From the cell containing the given text, extract its center point as (x, y) coordinate. 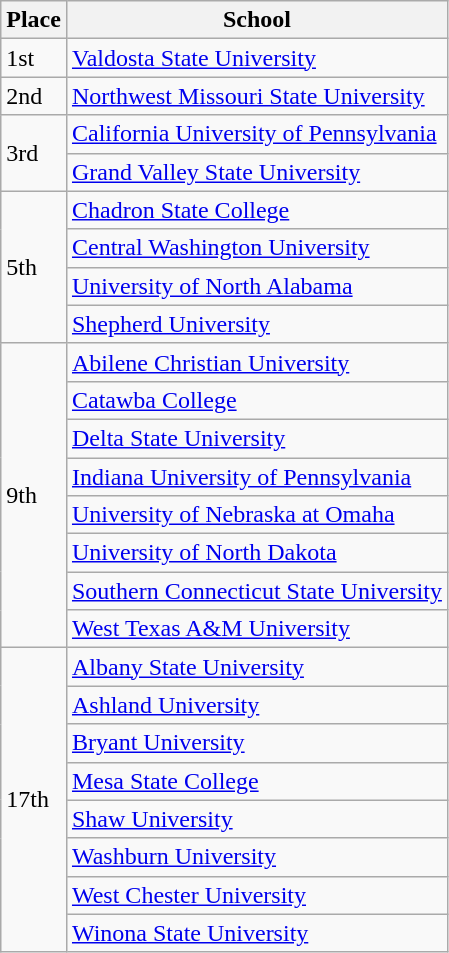
Washburn University (256, 857)
School (256, 20)
University of Nebraska at Omaha (256, 515)
Mesa State College (256, 781)
3rd (34, 153)
9th (34, 495)
Indiana University of Pennsylvania (256, 477)
Abilene Christian University (256, 362)
Northwest Missouri State University (256, 96)
Delta State University (256, 438)
Chadron State College (256, 210)
West Texas A&M University (256, 629)
West Chester University (256, 895)
Ashland University (256, 705)
Albany State University (256, 667)
Shaw University (256, 819)
Catawba College (256, 400)
Place (34, 20)
Bryant University (256, 743)
University of North Alabama (256, 286)
Valdosta State University (256, 58)
17th (34, 800)
Southern Connecticut State University (256, 591)
Central Washington University (256, 248)
Shepherd University (256, 324)
5th (34, 267)
Grand Valley State University (256, 172)
University of North Dakota (256, 553)
Winona State University (256, 933)
California University of Pennsylvania (256, 134)
1st (34, 58)
2nd (34, 96)
